Capture the cell that displays the provided text and extract its [x, y] central coordinate. 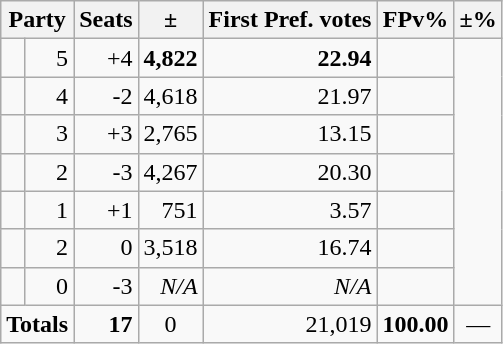
Party [38, 20]
100.00 [416, 324]
3.57 [290, 210]
Totals [38, 324]
22.94 [290, 58]
5 [48, 58]
— [478, 324]
+4 [106, 58]
4,267 [170, 172]
FPv% [416, 20]
-2 [106, 96]
751 [170, 210]
13.15 [290, 134]
+3 [106, 134]
+1 [106, 210]
1 [48, 210]
20.30 [290, 172]
4 [48, 96]
21,019 [290, 324]
Seats [106, 20]
First Pref. votes [290, 20]
4,822 [170, 58]
3,518 [170, 248]
±% [478, 20]
3 [48, 134]
4,618 [170, 96]
± [170, 20]
21.97 [290, 96]
2,765 [170, 134]
16.74 [290, 248]
17 [106, 324]
